Detect which cell encompasses the target text, then output its (X, Y) center coordinate. 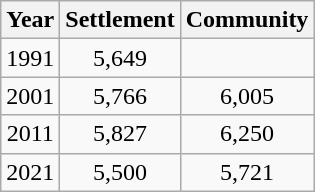
2001 (30, 96)
5,721 (247, 172)
1991 (30, 58)
Settlement (120, 20)
6,005 (247, 96)
2011 (30, 134)
Community (247, 20)
5,766 (120, 96)
5,500 (120, 172)
5,827 (120, 134)
Year (30, 20)
2021 (30, 172)
5,649 (120, 58)
6,250 (247, 134)
